Return the [X, Y] coordinate for the center point of the cell that contains the specified text.  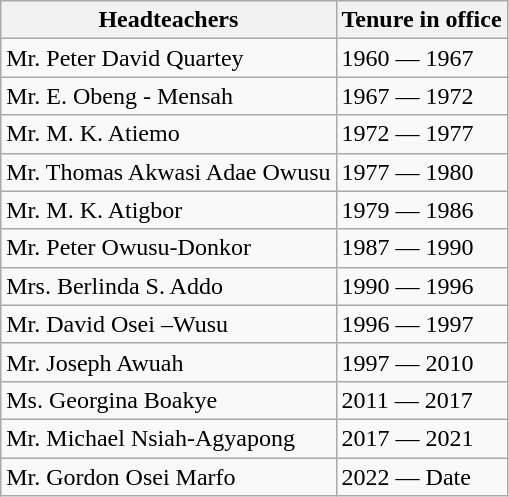
1996 — 1997 [422, 324]
Mr. Michael Nsiah-Agyapong [168, 438]
Mr. David Osei –Wusu [168, 324]
Mr. Gordon Osei Marfo [168, 477]
2011 — 2017 [422, 400]
1990 — 1996 [422, 286]
1967 — 1972 [422, 96]
Tenure in office [422, 20]
Mrs. Berlinda S. Addo [168, 286]
Mr. E. Obeng - Mensah [168, 96]
Mr. M. K. Atiemo [168, 134]
2017 — 2021 [422, 438]
1997 — 2010 [422, 362]
Mr. Joseph Awuah [168, 362]
Headteachers [168, 20]
1977 — 1980 [422, 172]
Mr. Thomas Akwasi Adae Owusu [168, 172]
Mr. Peter Owusu-Donkor [168, 248]
2022 — Date [422, 477]
1979 — 1986 [422, 210]
Ms. Georgina Boakye [168, 400]
Mr. M. K. Atigbor [168, 210]
1972 — 1977 [422, 134]
Mr. Peter David Quartey [168, 58]
1987 — 1990 [422, 248]
1960 — 1967 [422, 58]
